Pinpoint the cell where the given text exists, returning its (x, y) midpoint coordinate. 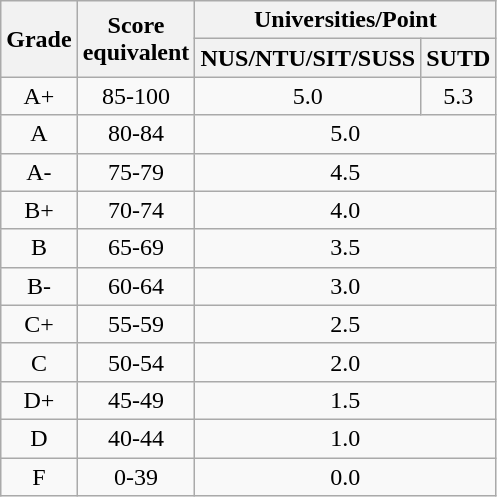
40-44 (136, 438)
4.0 (346, 210)
B+ (39, 210)
75-79 (136, 172)
60-64 (136, 286)
F (39, 477)
1.5 (346, 400)
B (39, 248)
3.5 (346, 248)
50-54 (136, 362)
55-59 (136, 324)
D+ (39, 400)
Universities/Point (346, 20)
0-39 (136, 477)
A- (39, 172)
65-69 (136, 248)
Grade (39, 39)
SUTD (458, 58)
2.5 (346, 324)
2.0 (346, 362)
A+ (39, 96)
D (39, 438)
3.0 (346, 286)
45-49 (136, 400)
1.0 (346, 438)
C (39, 362)
C+ (39, 324)
A (39, 134)
Scoreequivalent (136, 39)
85-100 (136, 96)
4.5 (346, 172)
80-84 (136, 134)
0.0 (346, 477)
5.3 (458, 96)
70-74 (136, 210)
NUS/NTU/SIT/SUSS (308, 58)
B- (39, 286)
